Identify which cell holds the provided text, then report its [X, Y] central coordinate. 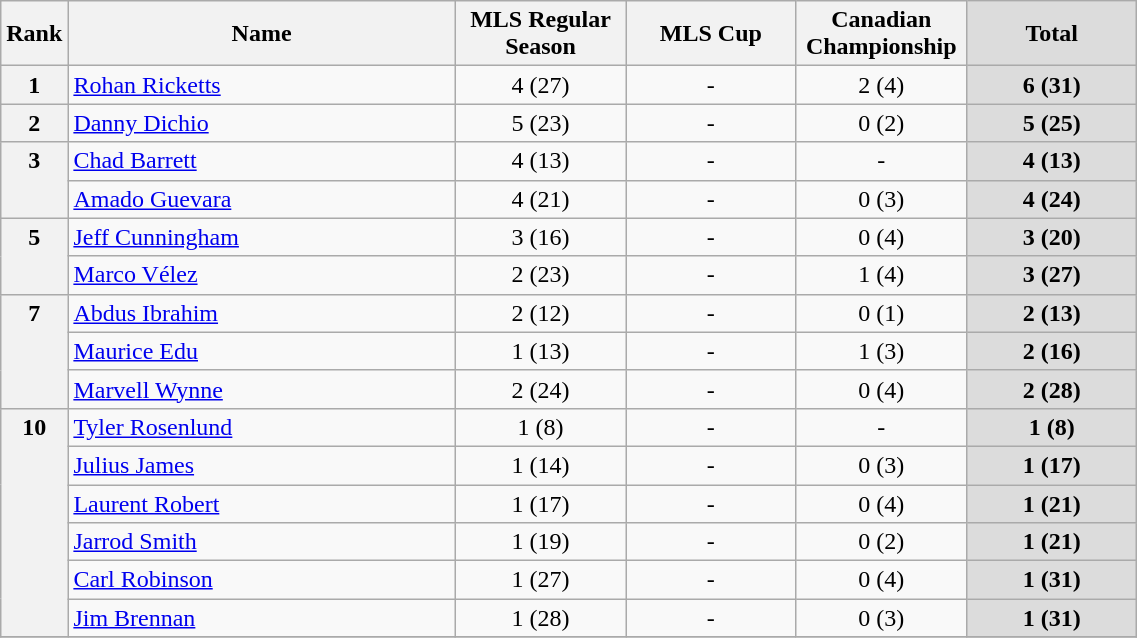
2 (24) [540, 389]
1 (13) [540, 351]
MLS Cup [711, 34]
1 (3) [881, 351]
1 [34, 85]
3 [34, 180]
2 [34, 123]
Canadian Championship [881, 34]
Name [262, 34]
6 (31) [1051, 85]
MLS Regular Season [540, 34]
Carl Robinson [262, 580]
3 (27) [1051, 275]
Jarrod Smith [262, 542]
Marvell Wynne [262, 389]
Amado Guevara [262, 199]
Julius James [262, 465]
Rohan Ricketts [262, 85]
2 (23) [540, 275]
3 (16) [540, 237]
7 [34, 351]
0 (1) [881, 313]
Chad Barrett [262, 161]
5 (25) [1051, 123]
2 (4) [881, 85]
4 (21) [540, 199]
Laurent Robert [262, 503]
Marco Vélez [262, 275]
Danny Dichio [262, 123]
1 (28) [540, 618]
1 (14) [540, 465]
Rank [34, 34]
5 [34, 256]
2 (28) [1051, 389]
4 (24) [1051, 199]
1 (27) [540, 580]
5 (23) [540, 123]
1 (4) [881, 275]
3 (20) [1051, 237]
Jim Brennan [262, 618]
4 (27) [540, 85]
Total [1051, 34]
1 (19) [540, 542]
2 (16) [1051, 351]
2 (13) [1051, 313]
Abdus Ibrahim [262, 313]
Tyler Rosenlund [262, 427]
Maurice Edu [262, 351]
Jeff Cunningham [262, 237]
2 (12) [540, 313]
10 [34, 522]
